Scan for the cell matching the given text and deliver its (X, Y) coordinate at center. 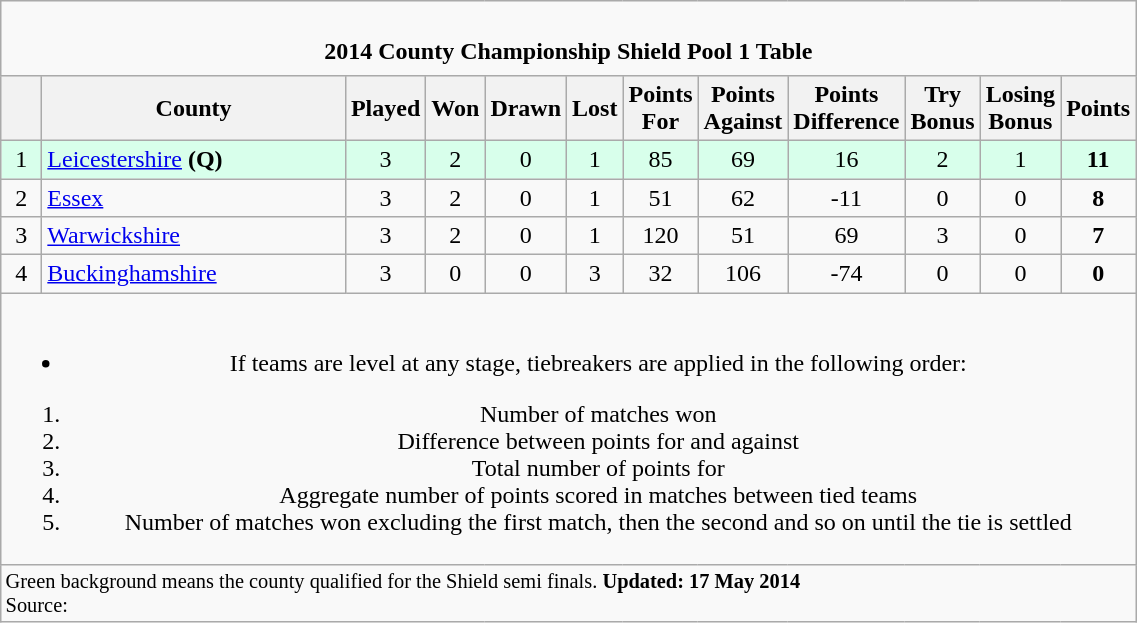
-11 (846, 197)
85 (660, 159)
62 (743, 197)
Drawn (526, 108)
16 (846, 159)
Points For (660, 108)
Buckinghamshire (194, 274)
Essex (194, 197)
4 (22, 274)
Losing Bonus (1020, 108)
Try Bonus (942, 108)
Played (385, 108)
County (194, 108)
Leicestershire (Q) (194, 159)
Points Against (743, 108)
11 (1098, 159)
32 (660, 274)
Lost (595, 108)
-74 (846, 274)
120 (660, 236)
Warwickshire (194, 236)
7 (1098, 236)
Won (456, 108)
Points Difference (846, 108)
8 (1098, 197)
Points (1098, 108)
106 (743, 274)
Green background means the county qualified for the Shield semi finals. Updated: 17 May 2014Source: (568, 594)
